Capture the cell that displays the provided text and extract its [X, Y] central coordinate. 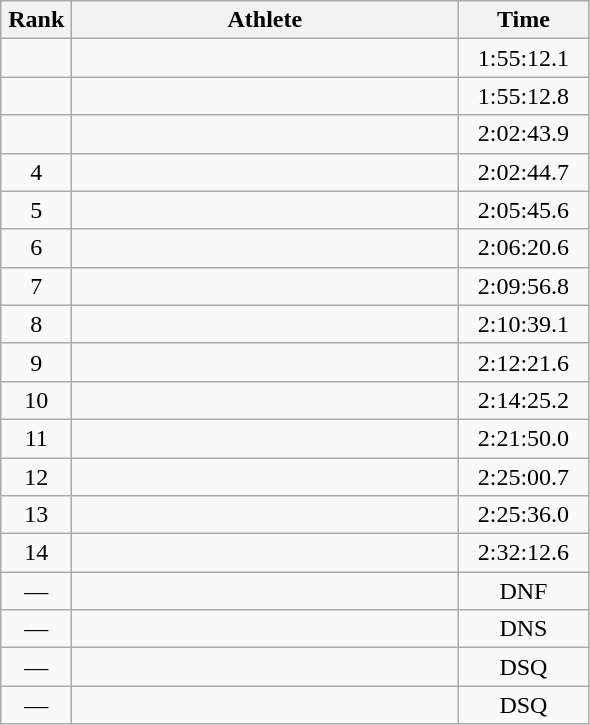
DNF [524, 591]
8 [36, 324]
2:02:43.9 [524, 134]
2:14:25.2 [524, 400]
2:25:00.7 [524, 477]
2:32:12.6 [524, 553]
7 [36, 286]
2:21:50.0 [524, 438]
Time [524, 20]
2:25:36.0 [524, 515]
2:06:20.6 [524, 248]
2:10:39.1 [524, 324]
12 [36, 477]
1:55:12.8 [524, 96]
Rank [36, 20]
2:09:56.8 [524, 286]
DNS [524, 629]
14 [36, 553]
4 [36, 172]
5 [36, 210]
11 [36, 438]
9 [36, 362]
10 [36, 400]
2:02:44.7 [524, 172]
2:05:45.6 [524, 210]
Athlete [265, 20]
2:12:21.6 [524, 362]
1:55:12.1 [524, 58]
13 [36, 515]
6 [36, 248]
